Output the (x, y) coordinate of the center of the cell containing the given text.  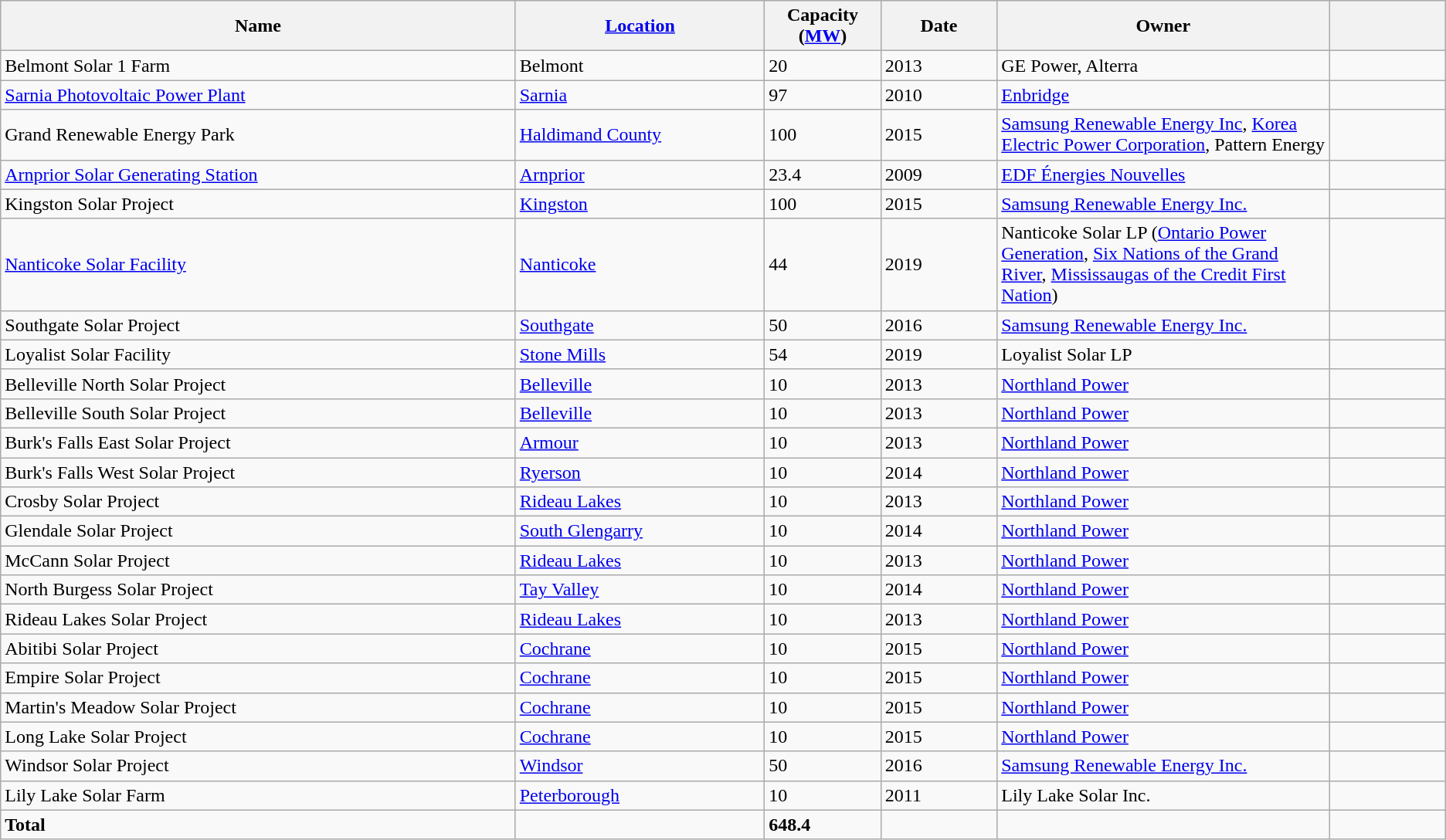
Sarnia Photovoltaic Power Plant (258, 95)
20 (823, 66)
54 (823, 354)
Ryerson (640, 472)
Enbridge (1163, 95)
Grand Renewable Energy Park (258, 134)
Sarnia (640, 95)
Southgate (640, 325)
2009 (939, 174)
EDF Énergies Nouvelles (1163, 174)
Loyalist Solar LP (1163, 354)
Arnprior Solar Generating Station (258, 174)
Burk's Falls West Solar Project (258, 472)
Arnprior (640, 174)
McCann Solar Project (258, 561)
Belmont Solar 1 Farm (258, 66)
Haldimand County (640, 134)
Lily Lake Solar Inc. (1163, 795)
Glendale Solar Project (258, 531)
Empire Solar Project (258, 678)
Owner (1163, 26)
Location (640, 26)
Date (939, 26)
Long Lake Solar Project (258, 737)
GE Power, Alterra (1163, 66)
Tay Valley (640, 590)
North Burgess Solar Project (258, 590)
Name (258, 26)
Belleville South Solar Project (258, 413)
Loyalist Solar Facility (258, 354)
Belmont (640, 66)
South Glengarry (640, 531)
Nanticoke Solar LP (Ontario Power Generation, Six Nations of the Grand River, Mississaugas of the Credit First Nation) (1163, 264)
Burk's Falls East Solar Project (258, 442)
Nanticoke Solar Facility (258, 264)
2011 (939, 795)
Martin's Meadow Solar Project (258, 707)
Windsor Solar Project (258, 766)
648.4 (823, 825)
Abitibi Solar Project (258, 649)
23.4 (823, 174)
Windsor (640, 766)
Stone Mills (640, 354)
Samsung Renewable Energy Inc, Korea Electric Power Corporation, Pattern Energy (1163, 134)
Nanticoke (640, 264)
Belleville North Solar Project (258, 384)
Lily Lake Solar Farm (258, 795)
2010 (939, 95)
Peterborough (640, 795)
Total (258, 825)
Southgate Solar Project (258, 325)
Rideau Lakes Solar Project (258, 619)
Armour (640, 442)
97 (823, 95)
Kingston Solar Project (258, 204)
Kingston (640, 204)
44 (823, 264)
Crosby Solar Project (258, 502)
Capacity (MW) (823, 26)
